Determine the (x, y) coordinate at the center of the cell enclosing the given text.  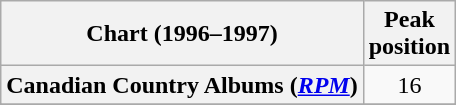
Canadian Country Albums (RPM) (182, 85)
16 (409, 85)
Chart (1996–1997) (182, 34)
Peakposition (409, 34)
